Scan for the cell matching the given text and deliver its [x, y] coordinate at center. 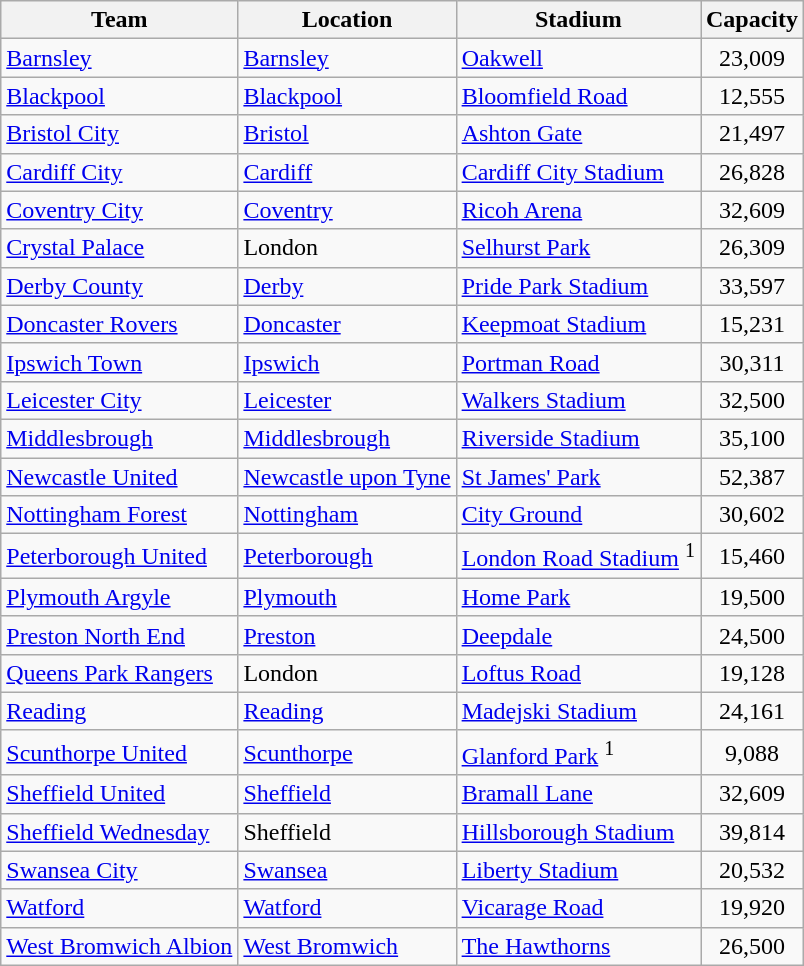
26,828 [752, 172]
32,500 [752, 400]
Leicester [347, 400]
Location [347, 20]
26,500 [752, 946]
Bramall Lane [578, 794]
Cardiff [347, 172]
Madejski Stadium [578, 711]
Peterborough United [120, 556]
20,532 [752, 870]
Capacity [752, 20]
Oakwell [578, 58]
Keepmoat Stadium [578, 324]
Hillsborough Stadium [578, 832]
Bristol City [120, 134]
Team [120, 20]
Preston [347, 635]
Ipswich [347, 362]
Nottingham Forest [120, 515]
Glanford Park 1 [578, 752]
Cardiff City Stadium [578, 172]
26,309 [752, 248]
Coventry City [120, 210]
London Road Stadium 1 [578, 556]
St James' Park [578, 477]
Nottingham [347, 515]
West Bromwich Albion [120, 946]
19,920 [752, 908]
15,231 [752, 324]
West Bromwich [347, 946]
Doncaster [347, 324]
Selhurst Park [578, 248]
City Ground [578, 515]
Crystal Palace [120, 248]
Portman Road [578, 362]
Ricoh Arena [578, 210]
Sheffield United [120, 794]
Stadium [578, 20]
30,311 [752, 362]
Ashton Gate [578, 134]
Preston North End [120, 635]
Loftus Road [578, 673]
Riverside Stadium [578, 438]
Home Park [578, 597]
Bloomfield Road [578, 96]
The Hawthorns [578, 946]
Vicarage Road [578, 908]
Swansea [347, 870]
23,009 [752, 58]
24,161 [752, 711]
Peterborough [347, 556]
Newcastle United [120, 477]
15,460 [752, 556]
19,500 [752, 597]
Queens Park Rangers [120, 673]
9,088 [752, 752]
Swansea City [120, 870]
Plymouth [347, 597]
Leicester City [120, 400]
Newcastle upon Tyne [347, 477]
Doncaster Rovers [120, 324]
Ipswich Town [120, 362]
Scunthorpe United [120, 752]
Coventry [347, 210]
Liberty Stadium [578, 870]
33,597 [752, 286]
39,814 [752, 832]
19,128 [752, 673]
Plymouth Argyle [120, 597]
35,100 [752, 438]
Deepdale [578, 635]
Derby County [120, 286]
Derby [347, 286]
24,500 [752, 635]
21,497 [752, 134]
Bristol [347, 134]
Walkers Stadium [578, 400]
12,555 [752, 96]
Pride Park Stadium [578, 286]
30,602 [752, 515]
Scunthorpe [347, 752]
Cardiff City [120, 172]
52,387 [752, 477]
Sheffield Wednesday [120, 832]
